Detect which cell encompasses the target text, then output its [x, y] center coordinate. 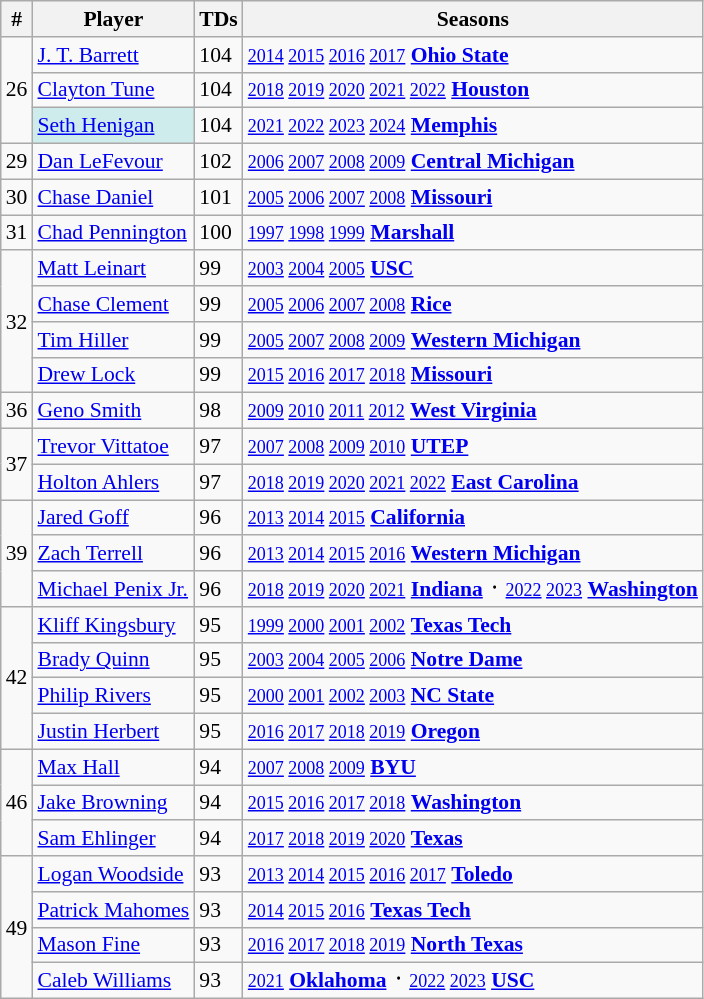
2003 2004 2005 2006 Notre Dame [473, 660]
37 [17, 464]
2016 2017 2018 2019 Oregon [473, 732]
100 [218, 233]
2013 2014 2015 2016 2017 Toledo [473, 874]
Chase Daniel [113, 197]
2005 2007 2008 2009 Western Michigan [473, 340]
Player [113, 19]
2009 2010 2011 2012 West Virginia [473, 411]
36 [17, 411]
2017 2018 2019 2020 Texas [473, 839]
Mason Fine [113, 945]
Matt Leinart [113, 269]
Caleb Williams [113, 981]
Justin Herbert [113, 732]
32 [17, 322]
Kliff Kingsbury [113, 625]
2021 2022 2023 2024 Memphis [473, 126]
2014 2015 2016 Texas Tech [473, 910]
98 [218, 411]
Patrick Mahomes [113, 910]
31 [17, 233]
46 [17, 802]
39 [17, 554]
Tim Hiller [113, 340]
Michael Penix Jr. [113, 589]
1999 2000 2001 2002 Texas Tech [473, 625]
Seasons [473, 19]
# [17, 19]
2018 2019 2020 2021 2022 East Carolina [473, 482]
Logan Woodside [113, 874]
2018 2019 2020 2021 2022 Houston [473, 90]
30 [17, 197]
2016 2017 2018 2019 North Texas [473, 945]
2005 2006 2007 2008 Missouri [473, 197]
2021 Oklahoma ᛫ 2022 2023 USC [473, 981]
2018 2019 2020 2021 Indiana ᛫ 2022 2023 Washington [473, 589]
Geno Smith [113, 411]
2005 2006 2007 2008 Rice [473, 304]
2013 2014 2015 California [473, 518]
TDs [218, 19]
2013 2014 2015 2016 Western Michigan [473, 554]
Jared Goff [113, 518]
Sam Ehlinger [113, 839]
Brady Quinn [113, 660]
Drew Lock [113, 375]
1997 1998 1999 Marshall [473, 233]
2000 2001 2002 2003 NC State [473, 696]
26 [17, 90]
2006 2007 2008 2009 Central Michigan [473, 162]
Chad Pennington [113, 233]
102 [218, 162]
Clayton Tune [113, 90]
Philip Rivers [113, 696]
29 [17, 162]
42 [17, 678]
J. T. Barrett [113, 55]
49 [17, 927]
2015 2016 2017 2018 Missouri [473, 375]
Dan LeFevour [113, 162]
2007 2008 2009 2010 UTEP [473, 447]
2014 2015 2016 2017 Ohio State [473, 55]
Seth Henigan [113, 126]
101 [218, 197]
2003 2004 2005 USC [473, 269]
Trevor Vittatoe [113, 447]
Jake Browning [113, 803]
2007 2008 2009 BYU [473, 767]
Zach Terrell [113, 554]
2015 2016 2017 2018 Washington [473, 803]
Chase Clement [113, 304]
Holton Ahlers [113, 482]
Max Hall [113, 767]
